Capture the cell that displays the provided text and extract its (x, y) central coordinate. 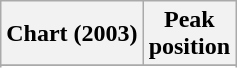
Peakposition (189, 34)
Chart (2003) (72, 34)
